Extract the [x, y] coordinate from the center of the cell holding the provided text.  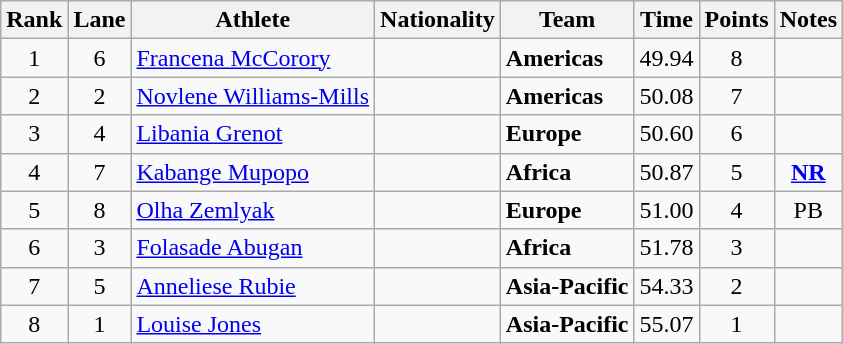
Olha Zemlyak [253, 210]
51.78 [666, 248]
49.94 [666, 58]
Novlene Williams-Mills [253, 96]
Points [736, 20]
55.07 [666, 324]
Time [666, 20]
Rank [34, 20]
Anneliese Rubie [253, 286]
Nationality [438, 20]
Kabange Mupopo [253, 172]
Notes [808, 20]
50.08 [666, 96]
51.00 [666, 210]
Lane [100, 20]
Team [567, 20]
Libania Grenot [253, 134]
PB [808, 210]
Francena McCorory [253, 58]
Athlete [253, 20]
Folasade Abugan [253, 248]
50.87 [666, 172]
50.60 [666, 134]
NR [808, 172]
54.33 [666, 286]
Louise Jones [253, 324]
